For the text-containing cell, return its midpoint in [X, Y] coordinate format. 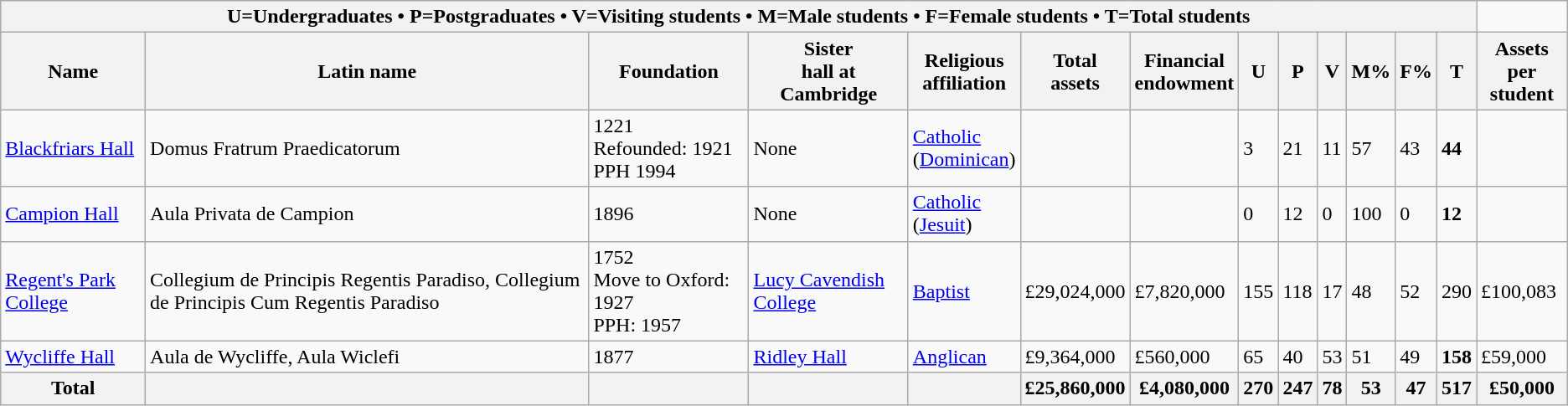
M% [1371, 71]
1896 [668, 214]
Religiousaffiliation [964, 71]
Ridley Hall [828, 357]
Sisterhall at Cambridge [828, 71]
Baptist [964, 291]
Domus Fratrum Praedicatorum [367, 148]
158 [1456, 357]
Anglican [964, 357]
57 [1371, 148]
V [1332, 71]
17 [1332, 291]
270 [1258, 388]
Regent's Park College [74, 291]
T [1456, 71]
Total [74, 388]
£25,860,000 [1075, 388]
290 [1456, 291]
Wycliffe Hall [74, 357]
51 [1371, 357]
Name [74, 71]
247 [1298, 388]
43 [1416, 148]
U [1258, 71]
47 [1416, 388]
F% [1416, 71]
£29,024,000 [1075, 291]
Blackfriars Hall [74, 148]
40 [1298, 357]
Assets perstudent [1521, 71]
Campion Hall [74, 214]
65 [1258, 357]
Catholic(Dominican) [964, 148]
1221Refounded: 1921PPH 1994 [668, 148]
Lucy Cavendish College [828, 291]
49 [1416, 357]
£4,080,000 [1184, 388]
155 [1258, 291]
78 [1332, 388]
U=Undergraduates • P=Postgraduates • V=Visiting students • M=Male students • F=Female students • T=Total students [739, 17]
1752Move to Oxford: 1927PPH: 1957 [668, 291]
£100,083 [1521, 291]
Aula Privata de Campion [367, 214]
Foundation [668, 71]
£50,000 [1521, 388]
48 [1371, 291]
£7,820,000 [1184, 291]
Collegium de Principis Regentis Paradiso, Collegium de Principis Cum Regentis Paradiso [367, 291]
Financialendowment [1184, 71]
3 [1258, 148]
Latin name [367, 71]
118 [1298, 291]
£560,000 [1184, 357]
1877 [668, 357]
£9,364,000 [1075, 357]
Totalassets [1075, 71]
P [1298, 71]
100 [1371, 214]
Catholic(Jesuit) [964, 214]
44 [1456, 148]
517 [1456, 388]
11 [1332, 148]
Aula de Wycliffe, Aula Wiclefi [367, 357]
£59,000 [1521, 357]
21 [1298, 148]
52 [1416, 291]
